Return the (x, y) coordinate for the center point of the cell that contains the specified text.  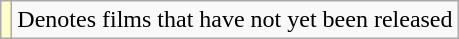
Denotes films that have not yet been released (235, 20)
